Find where the given text appears and provide that cell's center as [X, Y] coordinate. 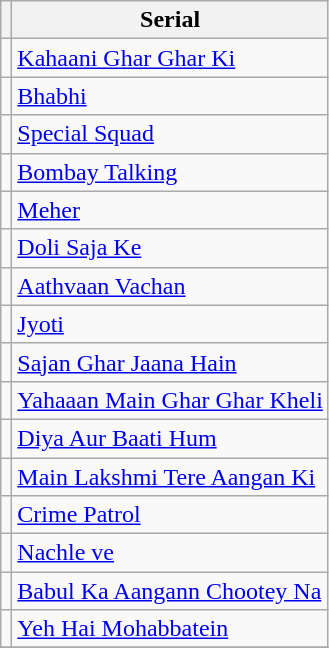
Nachle ve [170, 553]
Serial [170, 20]
Babul Ka Aangann Chootey Na [170, 591]
Main Lakshmi Tere Aangan Ki [170, 477]
Jyoti [170, 324]
Special Squad [170, 134]
Bhabhi [170, 96]
Bombay Talking [170, 172]
Doli Saja Ke [170, 248]
Crime Patrol [170, 515]
Kahaani Ghar Ghar Ki [170, 58]
Yeh Hai Mohabbatein [170, 629]
Meher [170, 210]
Sajan Ghar Jaana Hain [170, 362]
Diya Aur Baati Hum [170, 438]
Aathvaan Vachan [170, 286]
Yahaaan Main Ghar Ghar Kheli [170, 400]
